Extract the (X, Y) coordinate from the center of the cell holding the provided text.  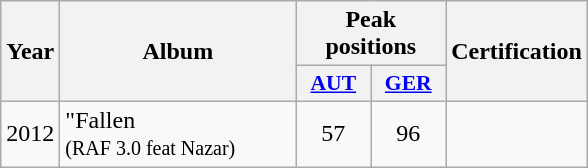
AUT (334, 84)
2012 (30, 134)
"Fallen(RAF 3.0 feat Nazar) (178, 134)
96 (408, 134)
57 (334, 134)
GER (408, 84)
Year (30, 52)
Certification (517, 52)
Peak positions (371, 34)
Album (178, 52)
